Return the (x, y) coordinate for the center point of the cell that contains the specified text.  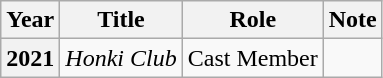
Role (252, 20)
Note (352, 20)
Title (121, 20)
Year (30, 20)
Honki Club (121, 58)
Cast Member (252, 58)
2021 (30, 58)
